From the cell containing the given text, extract its center point as (x, y) coordinate. 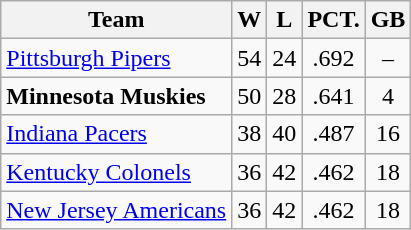
24 (284, 58)
40 (284, 134)
L (284, 20)
50 (250, 96)
Indiana Pacers (116, 134)
.641 (334, 96)
38 (250, 134)
54 (250, 58)
Team (116, 20)
GB (388, 20)
.487 (334, 134)
16 (388, 134)
.692 (334, 58)
Minnesota Muskies (116, 96)
4 (388, 96)
28 (284, 96)
W (250, 20)
– (388, 58)
PCT. (334, 20)
Kentucky Colonels (116, 172)
Pittsburgh Pipers (116, 58)
New Jersey Americans (116, 210)
